For the text-containing cell, return its midpoint in (X, Y) coordinate format. 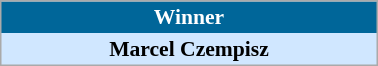
Winner (189, 17)
Marcel Czempisz (189, 49)
